Return the (x, y) coordinate for the center point of the cell that contains the specified text.  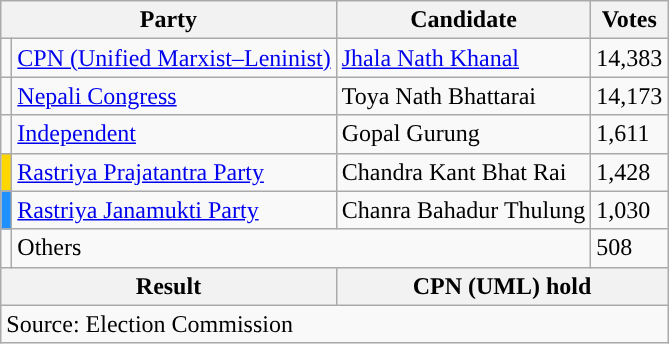
1,428 (630, 172)
Chandra Kant Bhat Rai (464, 172)
Candidate (464, 20)
1,030 (630, 210)
Chanra Bahadur Thulung (464, 210)
Votes (630, 20)
Party (168, 20)
CPN (UML) hold (502, 286)
Rastriya Prajatantra Party (174, 172)
Gopal Gurung (464, 134)
14,173 (630, 96)
Toya Nath Bhattarai (464, 96)
Rastriya Janamukti Party (174, 210)
Nepali Congress (174, 96)
Source: Election Commission (334, 324)
Result (168, 286)
Jhala Nath Khanal (464, 58)
Independent (174, 134)
14,383 (630, 58)
Others (302, 248)
508 (630, 248)
CPN (Unified Marxist–Leninist) (174, 58)
1,611 (630, 134)
